Find where the given text appears and provide that cell's center as [X, Y] coordinate. 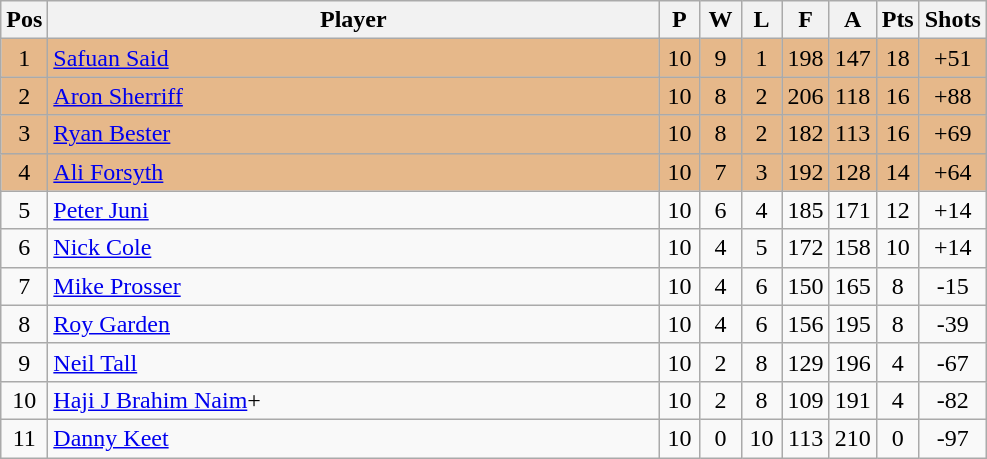
128 [852, 172]
-67 [952, 362]
Danny Keet [354, 438]
Safuan Said [354, 58]
Neil Tall [354, 362]
Mike Prosser [354, 286]
+51 [952, 58]
182 [806, 134]
Pts [898, 20]
-15 [952, 286]
18 [898, 58]
Player [354, 20]
171 [852, 210]
195 [852, 324]
14 [898, 172]
+88 [952, 96]
156 [806, 324]
150 [806, 286]
158 [852, 248]
12 [898, 210]
192 [806, 172]
-39 [952, 324]
172 [806, 248]
Roy Garden [354, 324]
Ryan Bester [354, 134]
W [720, 20]
165 [852, 286]
185 [806, 210]
P [680, 20]
Peter Juni [354, 210]
129 [806, 362]
109 [806, 400]
-82 [952, 400]
196 [852, 362]
+64 [952, 172]
206 [806, 96]
11 [24, 438]
L [762, 20]
Pos [24, 20]
A [852, 20]
Haji J Brahim Naim+ [354, 400]
198 [806, 58]
Ali Forsyth [354, 172]
147 [852, 58]
118 [852, 96]
Shots [952, 20]
210 [852, 438]
191 [852, 400]
F [806, 20]
-97 [952, 438]
Nick Cole [354, 248]
Aron Sherriff [354, 96]
+69 [952, 134]
